Locate the cell with the specified text and output its [X, Y] center coordinate. 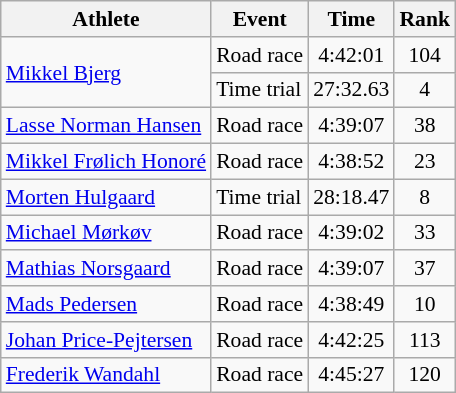
4:42:25 [351, 340]
33 [424, 233]
120 [424, 375]
Frederik Wandahl [106, 375]
4 [424, 90]
Mikkel Frølich Honoré [106, 162]
113 [424, 340]
4:42:01 [351, 55]
38 [424, 126]
27:32.63 [351, 90]
Mathias Norsgaard [106, 269]
Michael Mørkøv [106, 233]
Mads Pedersen [106, 304]
104 [424, 55]
Event [260, 19]
Lasse Norman Hansen [106, 126]
23 [424, 162]
Morten Hulgaard [106, 197]
Rank [424, 19]
Johan Price-Pejtersen [106, 340]
4:38:49 [351, 304]
4:38:52 [351, 162]
37 [424, 269]
Time [351, 19]
Athlete [106, 19]
4:39:02 [351, 233]
4:45:27 [351, 375]
Mikkel Bjerg [106, 72]
28:18.47 [351, 197]
10 [424, 304]
8 [424, 197]
